Scan for the cell matching the given text and deliver its [X, Y] coordinate at center. 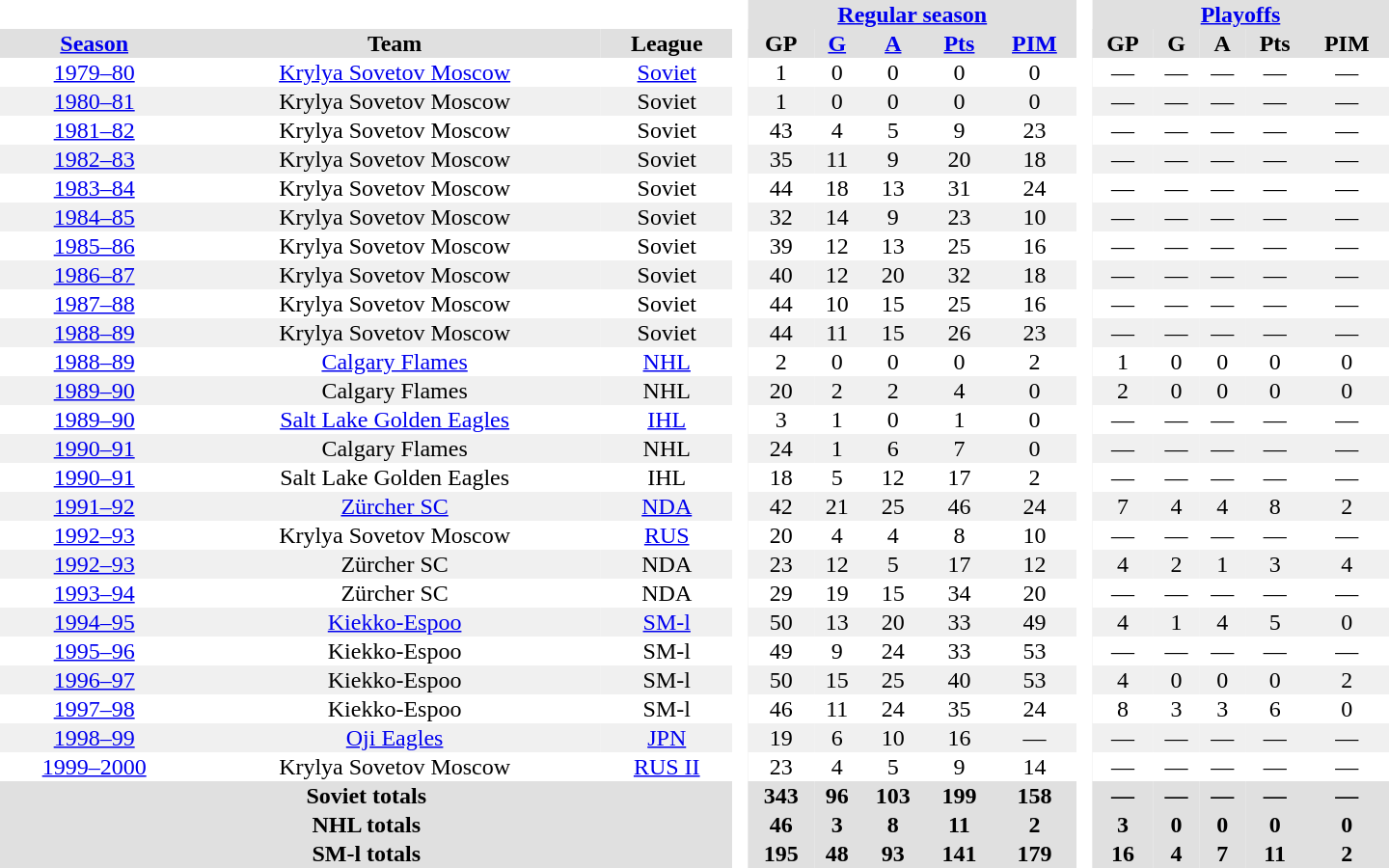
21 [837, 506]
Playoffs [1240, 14]
1999–2000 [95, 767]
SM-l totals [367, 854]
103 [893, 796]
31 [959, 188]
1982–83 [95, 159]
1979–80 [95, 72]
RUS [667, 535]
1980–81 [95, 101]
179 [1034, 854]
1985–86 [95, 246]
1987–88 [95, 304]
93 [893, 854]
1994–95 [95, 622]
1997–98 [95, 709]
RUS II [667, 767]
1998–99 [95, 738]
1996–97 [95, 680]
29 [781, 593]
1983–84 [95, 188]
Soviet totals [367, 796]
39 [781, 246]
1991–92 [95, 506]
141 [959, 854]
Regular season [912, 14]
158 [1034, 796]
Team [395, 43]
195 [781, 854]
Oji Eagles [395, 738]
1986–87 [95, 275]
343 [781, 796]
48 [837, 854]
League [667, 43]
Season [95, 43]
96 [837, 796]
34 [959, 593]
JPN [667, 738]
26 [959, 333]
1995–96 [95, 651]
42 [781, 506]
1981–82 [95, 130]
1984–85 [95, 217]
199 [959, 796]
43 [781, 130]
NHL totals [367, 825]
1993–94 [95, 593]
